Determine the [X, Y] coordinate at the center of the cell enclosing the given text.  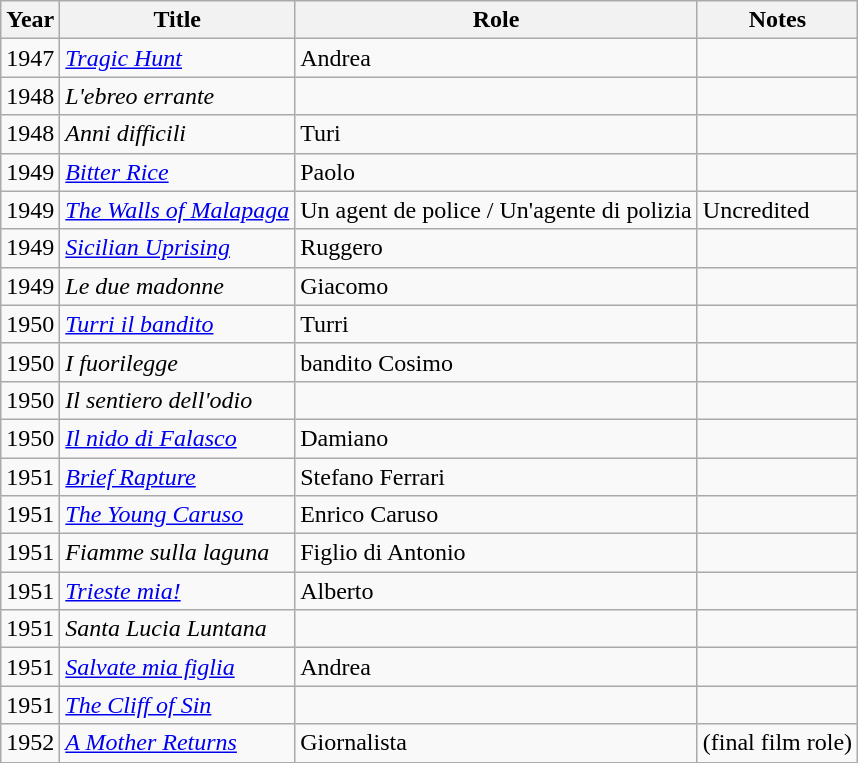
Anni difficili [178, 134]
Title [178, 20]
1947 [30, 58]
Il nido di Falasco [178, 438]
L'ebreo errante [178, 96]
Ruggero [496, 248]
A Mother Returns [178, 743]
Paolo [496, 172]
The Young Caruso [178, 515]
Salvate mia figlia [178, 667]
Damiano [496, 438]
Giacomo [496, 286]
Figlio di Antonio [496, 553]
Alberto [496, 591]
The Walls of Malapaga [178, 210]
Bitter Rice [178, 172]
I fuorilegge [178, 362]
Il sentiero dell'odio [178, 400]
Notes [777, 20]
Turi [496, 134]
bandito Cosimo [496, 362]
1952 [30, 743]
Sicilian Uprising [178, 248]
Tragic Hunt [178, 58]
Un agent de police / Un'agente di polizia [496, 210]
Trieste mia! [178, 591]
Le due madonne [178, 286]
(final film role) [777, 743]
Brief Rapture [178, 477]
Stefano Ferrari [496, 477]
The Cliff of Sin [178, 705]
Turri [496, 324]
Role [496, 20]
Turri il bandito [178, 324]
Fiamme sulla laguna [178, 553]
Santa Lucia Luntana [178, 629]
Giornalista [496, 743]
Uncredited [777, 210]
Year [30, 20]
Enrico Caruso [496, 515]
